Extract the (X, Y) coordinate from the center of the cell holding the provided text.  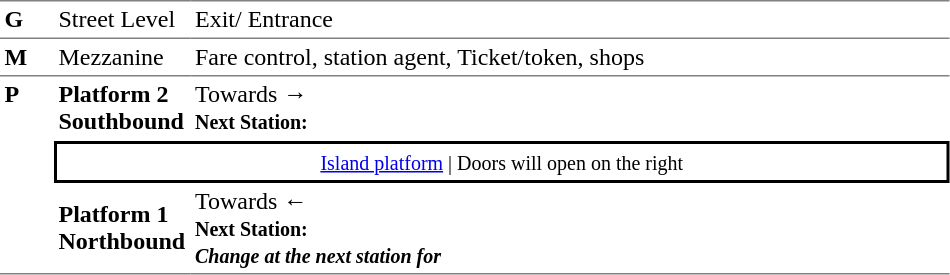
Platform 1Northbound (122, 229)
Fare control, station agent, Ticket/token, shops (570, 58)
M (27, 58)
Island platform | Doors will open on the right (502, 162)
Mezzanine (122, 58)
Towards ← Next Station: Change at the next station for (570, 229)
Street Level (122, 20)
P (27, 175)
Towards → Next Station: (570, 108)
Platform 2Southbound (122, 108)
Exit/ Entrance (570, 20)
G (27, 20)
